Capture the cell that displays the provided text and extract its [x, y] central coordinate. 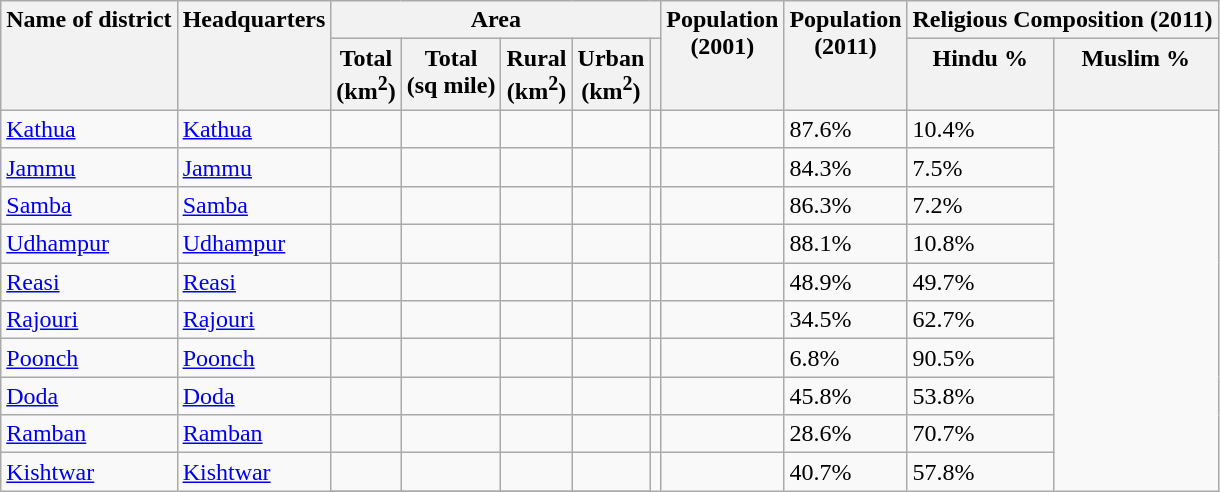
Area [496, 20]
70.7% [980, 434]
Name of district [89, 56]
49.7% [980, 282]
34.5% [846, 320]
48.9% [846, 282]
Population (2001) [722, 56]
28.6% [846, 434]
86.3% [846, 205]
7.2% [980, 205]
40.7% [846, 472]
Total (km2) [366, 75]
88.1% [846, 244]
84.3% [846, 167]
Hindu % [980, 75]
62.7% [980, 320]
10.8% [980, 244]
90.5% [980, 358]
Population (2011) [846, 56]
7.5% [980, 167]
10.4% [980, 129]
Urban (km2) [611, 75]
6.8% [846, 358]
Rural (km2) [536, 75]
45.8% [846, 396]
57.8% [980, 472]
53.8% [980, 396]
Headquarters [254, 56]
87.6% [846, 129]
Total (sq mile) [451, 75]
Muslim % [1136, 75]
Religious Composition (2011) [1062, 20]
